Detect which cell encompasses the target text, then output its (X, Y) center coordinate. 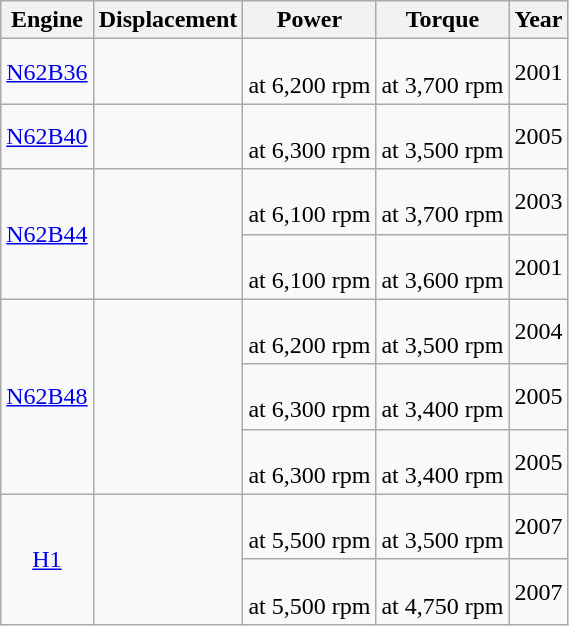
Year (538, 20)
N62B44 (47, 234)
Torque (442, 20)
Displacement (168, 20)
N62B36 (47, 72)
2003 (538, 202)
at 3,600 rpm (442, 266)
Power (310, 20)
at 4,750 rpm (442, 592)
N62B40 (47, 136)
2004 (538, 332)
H1 (47, 559)
Engine (47, 20)
N62B48 (47, 396)
